Return the (X, Y) coordinate for the center point of the cell that contains the specified text.  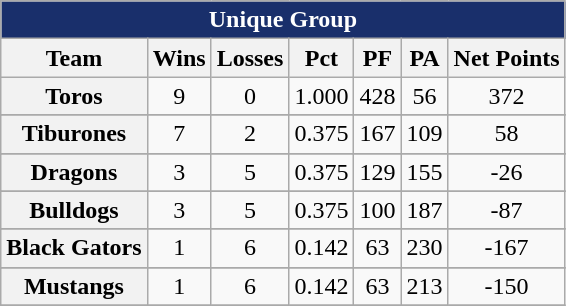
Tiburones (74, 134)
-150 (506, 286)
-167 (506, 248)
129 (378, 172)
PF (378, 58)
Toros (74, 96)
Net Points (506, 58)
Unique Group (283, 20)
0 (250, 96)
Mustangs (74, 286)
Losses (250, 58)
58 (506, 134)
109 (424, 134)
372 (506, 96)
213 (424, 286)
56 (424, 96)
-87 (506, 210)
187 (424, 210)
428 (378, 96)
Wins (179, 58)
Bulldogs (74, 210)
1.000 (322, 96)
167 (378, 134)
230 (424, 248)
9 (179, 96)
7 (179, 134)
Pct (322, 58)
-26 (506, 172)
100 (378, 210)
PA (424, 58)
Team (74, 58)
2 (250, 134)
Dragons (74, 172)
155 (424, 172)
Black Gators (74, 248)
